Find where the given text appears and provide that cell's center as (x, y) coordinate. 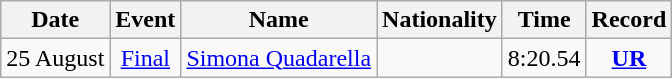
UR (629, 58)
Final (146, 58)
Time (544, 20)
Date (56, 20)
25 August (56, 58)
Nationality (440, 20)
Event (146, 20)
Name (279, 20)
8:20.54 (544, 58)
Record (629, 20)
Simona Quadarella (279, 58)
